Output the [x, y] coordinate of the center of the cell containing the given text.  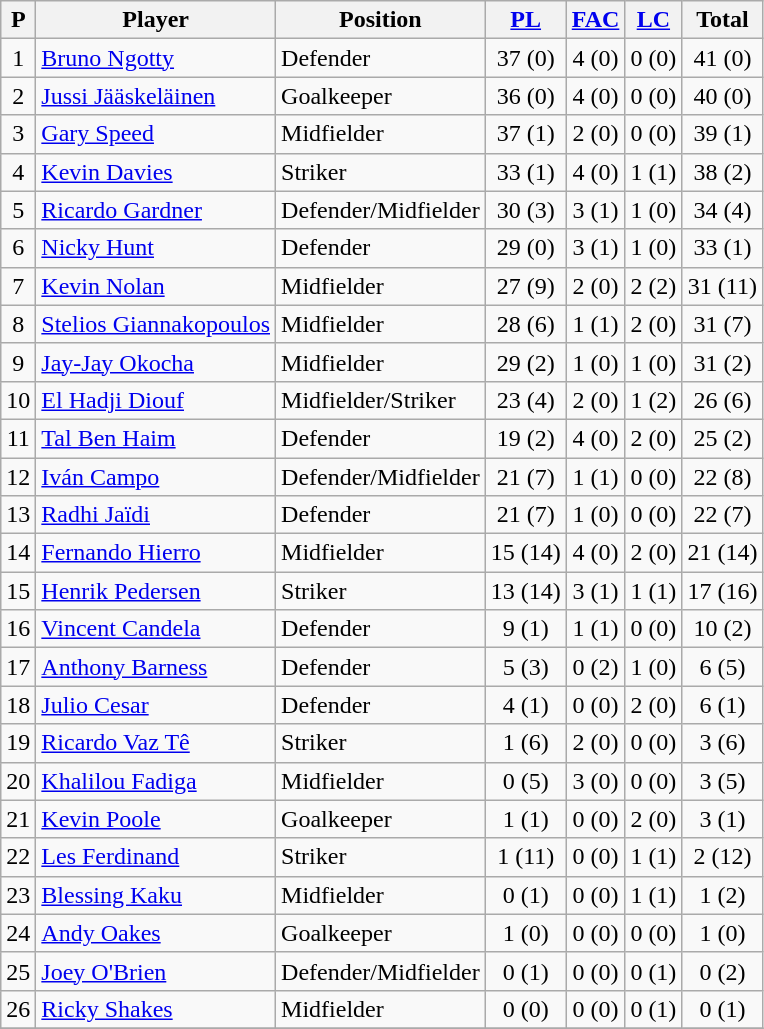
24 [18, 933]
13 [18, 515]
3 (6) [722, 743]
Radhi Jaïdi [156, 515]
Gary Speed [156, 134]
3 (0) [596, 781]
2 (2) [654, 286]
31 (2) [722, 362]
1 (11) [526, 857]
Nicky Hunt [156, 248]
31 (7) [722, 324]
FAC [596, 20]
29 (0) [526, 248]
38 (2) [722, 172]
Blessing Kaku [156, 895]
17 [18, 667]
Joey O'Brien [156, 971]
2 (12) [722, 857]
3 (5) [722, 781]
Les Ferdinand [156, 857]
10 (2) [722, 629]
20 [18, 781]
5 [18, 210]
Kevin Davies [156, 172]
6 (5) [722, 667]
34 (4) [722, 210]
15 [18, 591]
0 (5) [526, 781]
21 (14) [722, 553]
21 [18, 819]
22 [18, 857]
Andy Oakes [156, 933]
12 [18, 477]
41 (0) [722, 58]
30 (3) [526, 210]
Bruno Ngotty [156, 58]
17 (16) [722, 591]
LC [654, 20]
Stelios Giannakopoulos [156, 324]
4 [18, 172]
Jay-Jay Okocha [156, 362]
27 (9) [526, 286]
Khalilou Fadiga [156, 781]
31 (11) [722, 286]
23 (4) [526, 400]
39 (1) [722, 134]
15 (14) [526, 553]
P [18, 20]
6 (1) [722, 705]
4 (1) [526, 705]
14 [18, 553]
1 (6) [526, 743]
Julio Cesar [156, 705]
Total [722, 20]
19 [18, 743]
Tal Ben Haim [156, 438]
28 (6) [526, 324]
13 (14) [526, 591]
1 [18, 58]
Anthony Barness [156, 667]
16 [18, 629]
9 [18, 362]
Midfielder/Striker [381, 400]
22 (8) [722, 477]
9 (1) [526, 629]
10 [18, 400]
Iván Campo [156, 477]
Fernando Hierro [156, 553]
29 (2) [526, 362]
Ricky Shakes [156, 1009]
Ricardo Gardner [156, 210]
Ricardo Vaz Tê [156, 743]
6 [18, 248]
Position [381, 20]
37 (1) [526, 134]
7 [18, 286]
26 (6) [722, 400]
26 [18, 1009]
Jussi Jääskeläinen [156, 96]
Vincent Candela [156, 629]
2 [18, 96]
36 (0) [526, 96]
25 [18, 971]
22 (7) [722, 515]
23 [18, 895]
Kevin Poole [156, 819]
25 (2) [722, 438]
Kevin Nolan [156, 286]
PL [526, 20]
3 [18, 134]
5 (3) [526, 667]
El Hadji Diouf [156, 400]
40 (0) [722, 96]
Player [156, 20]
11 [18, 438]
18 [18, 705]
8 [18, 324]
37 (0) [526, 58]
19 (2) [526, 438]
Henrik Pedersen [156, 591]
